Pinpoint the cell where the given text exists, returning its (X, Y) midpoint coordinate. 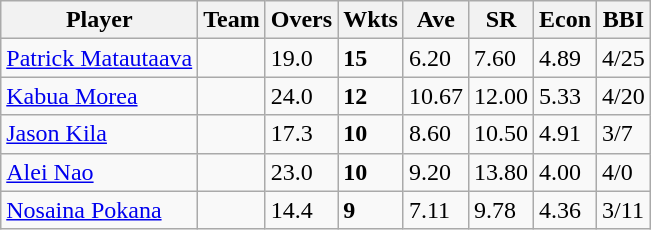
12.00 (500, 96)
13.80 (500, 172)
Overs (301, 20)
BBI (624, 20)
Wkts (371, 20)
4/0 (624, 172)
9.20 (436, 172)
Nosaina Pokana (100, 210)
Jason Kila (100, 134)
5.33 (566, 96)
SR (500, 20)
Alei Nao (100, 172)
Player (100, 20)
Team (232, 20)
9.78 (500, 210)
3/7 (624, 134)
4/25 (624, 58)
4.36 (566, 210)
24.0 (301, 96)
Patrick Matautaava (100, 58)
19.0 (301, 58)
7.60 (500, 58)
8.60 (436, 134)
15 (371, 58)
9 (371, 210)
3/11 (624, 210)
6.20 (436, 58)
Ave (436, 20)
7.11 (436, 210)
Kabua Morea (100, 96)
4.91 (566, 134)
4.00 (566, 172)
4/20 (624, 96)
10.67 (436, 96)
23.0 (301, 172)
Econ (566, 20)
17.3 (301, 134)
14.4 (301, 210)
12 (371, 96)
4.89 (566, 58)
10.50 (500, 134)
